For the text-containing cell, return its midpoint in [x, y] coordinate format. 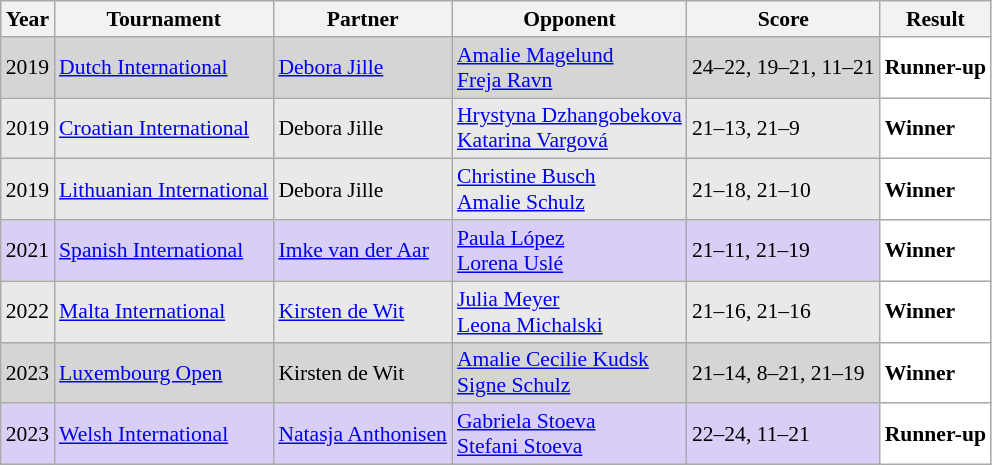
21–14, 8–21, 21–19 [784, 372]
Amalie Magelund Freja Ravn [570, 68]
Lithuanian International [164, 190]
Score [784, 19]
Natasja Anthonisen [362, 434]
Malta International [164, 312]
Imke van der Aar [362, 250]
Croatian International [164, 128]
Year [28, 19]
Gabriela Stoeva Stefani Stoeva [570, 434]
2022 [28, 312]
Julia Meyer Leona Michalski [570, 312]
22–24, 11–21 [784, 434]
Opponent [570, 19]
Partner [362, 19]
Welsh International [164, 434]
Tournament [164, 19]
Dutch International [164, 68]
Result [936, 19]
21–13, 21–9 [784, 128]
Hrystyna Dzhangobekova Katarina Vargová [570, 128]
21–18, 21–10 [784, 190]
21–16, 21–16 [784, 312]
2021 [28, 250]
Christine Busch Amalie Schulz [570, 190]
Luxembourg Open [164, 372]
Paula López Lorena Uslé [570, 250]
21–11, 21–19 [784, 250]
24–22, 19–21, 11–21 [784, 68]
Amalie Cecilie Kudsk Signe Schulz [570, 372]
Spanish International [164, 250]
